Return (X, Y) of the center of cell containing provided text 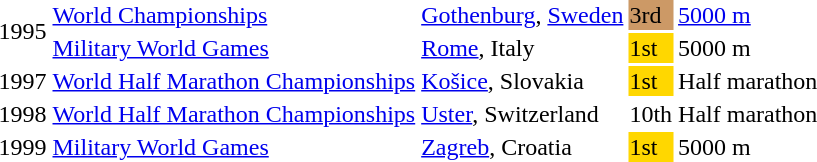
Rome, Italy (522, 48)
Zagreb, Croatia (522, 147)
World Championships (234, 15)
10th (651, 114)
3rd (651, 15)
Košice, Slovakia (522, 81)
Uster, Switzerland (522, 114)
Gothenburg, Sweden (522, 15)
